Search for the cell housing the specified text and yield its (X, Y) center coordinate. 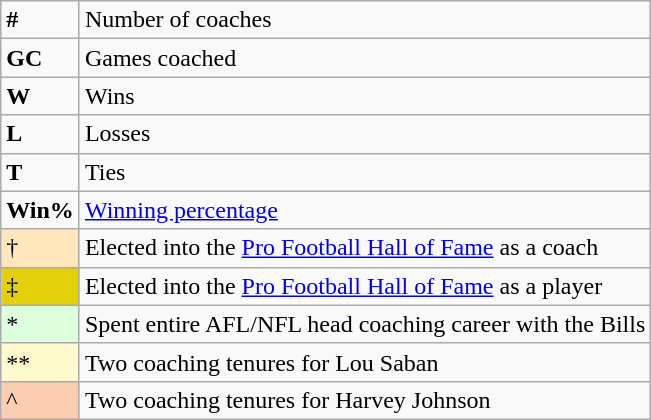
Two coaching tenures for Harvey Johnson (364, 400)
† (40, 248)
Win% (40, 210)
W (40, 96)
‡ (40, 286)
T (40, 172)
Two coaching tenures for Lou Saban (364, 362)
Losses (364, 134)
Winning percentage (364, 210)
L (40, 134)
* (40, 324)
GC (40, 58)
^ (40, 400)
Number of coaches (364, 20)
Elected into the Pro Football Hall of Fame as a player (364, 286)
Games coached (364, 58)
Elected into the Pro Football Hall of Fame as a coach (364, 248)
** (40, 362)
# (40, 20)
Wins (364, 96)
Ties (364, 172)
Spent entire AFL/NFL head coaching career with the Bills (364, 324)
